Return (X, Y) of the center of cell containing provided text 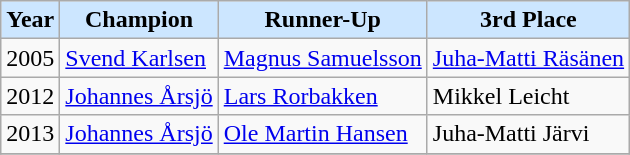
Runner-Up (322, 20)
Svend Karlsen (139, 58)
Lars Rorbakken (322, 96)
3rd Place (528, 20)
2012 (30, 96)
2013 (30, 134)
Mikkel Leicht (528, 96)
Champion (139, 20)
Juha-Matti Järvi (528, 134)
2005 (30, 58)
Year (30, 20)
Ole Martin Hansen (322, 134)
Magnus Samuelsson (322, 58)
Juha-Matti Räsänen (528, 58)
